Identify which cell holds the provided text, then report its (x, y) central coordinate. 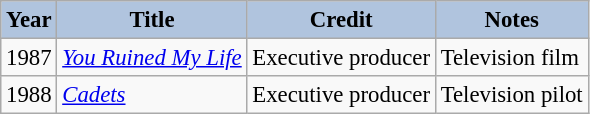
1987 (29, 58)
Title (152, 20)
Television pilot (512, 95)
You Ruined My Life (152, 58)
1988 (29, 95)
Year (29, 20)
Cadets (152, 95)
Notes (512, 20)
Credit (341, 20)
Television film (512, 58)
